For the text-containing cell, return its midpoint in (x, y) coordinate format. 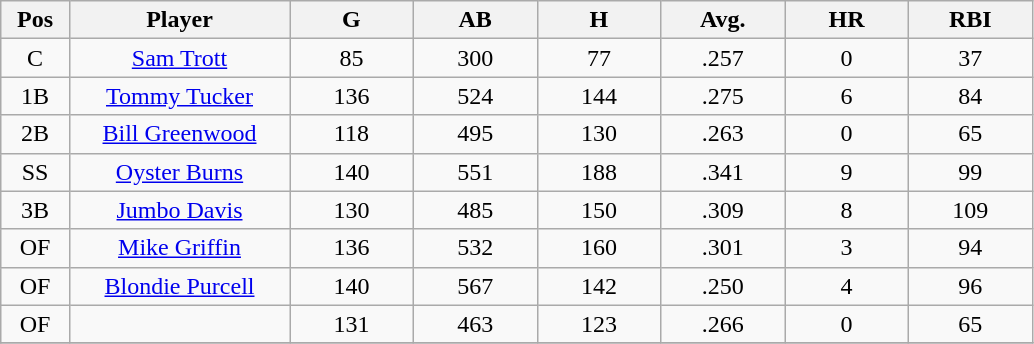
C (36, 58)
144 (599, 96)
Avg. (723, 20)
H (599, 20)
.263 (723, 134)
300 (475, 58)
160 (599, 248)
150 (599, 210)
1B (36, 96)
99 (970, 172)
.341 (723, 172)
SS (36, 172)
RBI (970, 20)
463 (475, 324)
118 (352, 134)
37 (970, 58)
3B (36, 210)
94 (970, 248)
Blondie Purcell (179, 286)
9 (847, 172)
532 (475, 248)
Jumbo Davis (179, 210)
.250 (723, 286)
.275 (723, 96)
Tommy Tucker (179, 96)
77 (599, 58)
495 (475, 134)
.309 (723, 210)
Sam Trott (179, 58)
3 (847, 248)
.257 (723, 58)
Pos (36, 20)
2B (36, 134)
.301 (723, 248)
6 (847, 96)
8 (847, 210)
142 (599, 286)
551 (475, 172)
188 (599, 172)
567 (475, 286)
Oyster Burns (179, 172)
G (352, 20)
.266 (723, 324)
123 (599, 324)
Bill Greenwood (179, 134)
HR (847, 20)
524 (475, 96)
4 (847, 286)
84 (970, 96)
96 (970, 286)
Player (179, 20)
485 (475, 210)
131 (352, 324)
AB (475, 20)
85 (352, 58)
Mike Griffin (179, 248)
109 (970, 210)
